Locate the cell with the specified text and output its (X, Y) center coordinate. 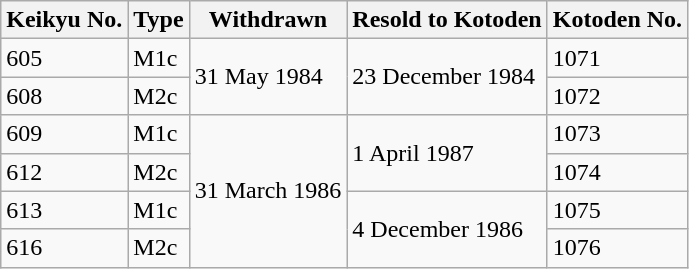
612 (64, 172)
1071 (617, 58)
23 December 1984 (447, 77)
613 (64, 210)
1072 (617, 96)
1075 (617, 210)
605 (64, 58)
Kotoden No. (617, 20)
1 April 1987 (447, 153)
608 (64, 96)
609 (64, 134)
Type (158, 20)
Withdrawn (268, 20)
Resold to Kotoden (447, 20)
1076 (617, 248)
4 December 1986 (447, 229)
1073 (617, 134)
1074 (617, 172)
Keikyu No. (64, 20)
31 May 1984 (268, 77)
616 (64, 248)
31 March 1986 (268, 191)
